Identify which cell holds the provided text, then report its [X, Y] central coordinate. 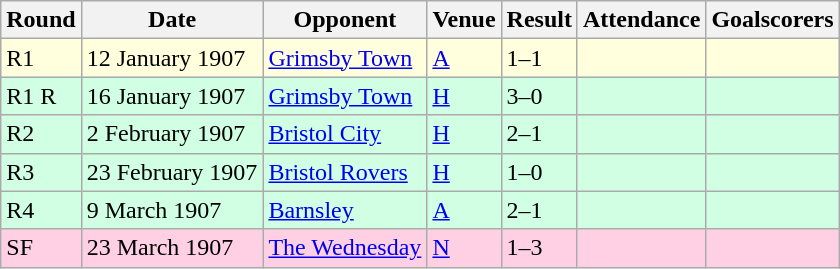
Goalscorers [772, 20]
R1 [41, 58]
R2 [41, 134]
23 March 1907 [172, 248]
N [464, 248]
1–0 [539, 172]
SF [41, 248]
2 February 1907 [172, 134]
Date [172, 20]
Opponent [345, 20]
3–0 [539, 96]
R4 [41, 210]
Bristol City [345, 134]
Bristol Rovers [345, 172]
Attendance [641, 20]
Venue [464, 20]
R3 [41, 172]
Result [539, 20]
The Wednesday [345, 248]
23 February 1907 [172, 172]
R1 R [41, 96]
16 January 1907 [172, 96]
Round [41, 20]
1–1 [539, 58]
9 March 1907 [172, 210]
Barnsley [345, 210]
12 January 1907 [172, 58]
1–3 [539, 248]
